Pinpoint the cell where the given text exists, returning its (X, Y) midpoint coordinate. 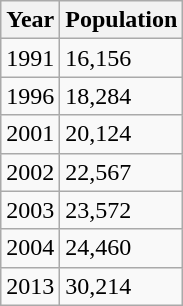
23,572 (122, 210)
30,214 (122, 286)
24,460 (122, 248)
Population (122, 20)
22,567 (122, 172)
1996 (30, 96)
1991 (30, 58)
20,124 (122, 134)
2003 (30, 210)
2013 (30, 286)
2004 (30, 248)
16,156 (122, 58)
2002 (30, 172)
2001 (30, 134)
18,284 (122, 96)
Year (30, 20)
